Find where the given text appears and provide that cell's center as (X, Y) coordinate. 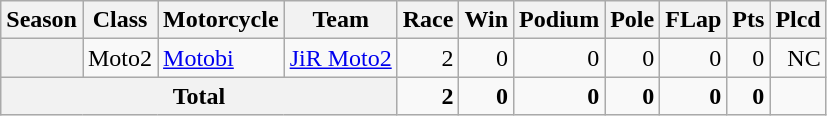
Motorcycle (222, 20)
FLap (694, 20)
NC (798, 58)
Motobi (222, 58)
Team (340, 20)
Pole (632, 20)
Plcd (798, 20)
Total (199, 96)
Race (428, 20)
Moto2 (120, 58)
JiR Moto2 (340, 58)
Pts (748, 20)
Podium (560, 20)
Class (120, 20)
Season (42, 20)
Win (486, 20)
